Scan for the cell matching the given text and deliver its [x, y] coordinate at center. 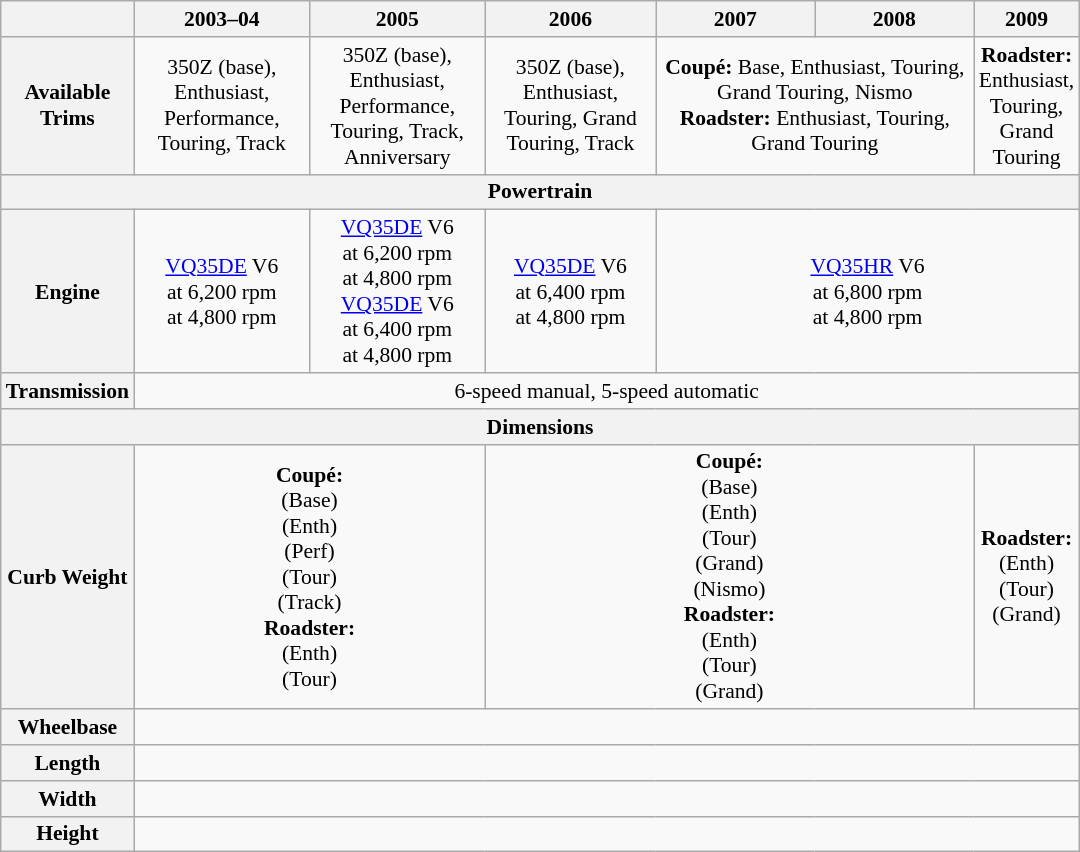
Transmission [68, 391]
Wheelbase [68, 728]
Curb Weight [68, 576]
2003–04 [222, 19]
Width [68, 799]
350Z (base), Enthusiast, Performance, Touring, Track [222, 106]
Length [68, 763]
Available Trims [68, 106]
VQ35HR V6 at 6,800 rpm at 4,800 rpm [868, 292]
Engine [68, 292]
350Z (base), Enthusiast, Touring, Grand Touring, Track [570, 106]
Coupé: (Base) (Enth) (Perf) (Tour) (Track)Roadster: (Enth) (Tour) [310, 576]
VQ35DE V6 at 6,200 rpm at 4,800 rpm [222, 292]
2008 [894, 19]
Roadster: (Enth) (Tour) (Grand) [1026, 576]
Coupé: Base, Enthusiast, Touring, Grand Touring, NismoRoadster: Enthusiast, Touring, Grand Touring [815, 106]
350Z (base), Enthusiast, Performance, Touring, Track, Anniversary [398, 106]
6-speed manual, 5-speed automatic [606, 391]
2009 [1026, 19]
Powertrain [540, 192]
2005 [398, 19]
2006 [570, 19]
VQ35DE V6 at 6,200 rpm at 4,800 rpmVQ35DE V6 at 6,400 rpm at 4,800 rpm [398, 292]
Height [68, 834]
Roadster: Enthusiast, Touring, Grand Touring [1026, 106]
Coupé: (Base) (Enth) (Tour) (Grand) (Nismo)Roadster: (Enth) (Tour) (Grand) [730, 576]
Dimensions [540, 427]
VQ35DE V6 at 6,400 rpm at 4,800 rpm [570, 292]
2007 [736, 19]
